Scan for the cell matching the given text and deliver its [x, y] coordinate at center. 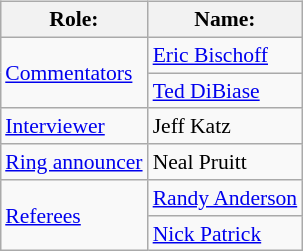
Neal Pruitt [226, 162]
Name: [226, 20]
Ted DiBiase [226, 91]
Jeff Katz [226, 126]
Commentators [74, 72]
Interviewer [74, 126]
Ring announcer [74, 162]
Nick Patrick [226, 233]
Referees [74, 216]
Role: [74, 20]
Randy Anderson [226, 198]
Eric Bischoff [226, 55]
